Pinpoint the cell where the given text exists, returning its [x, y] midpoint coordinate. 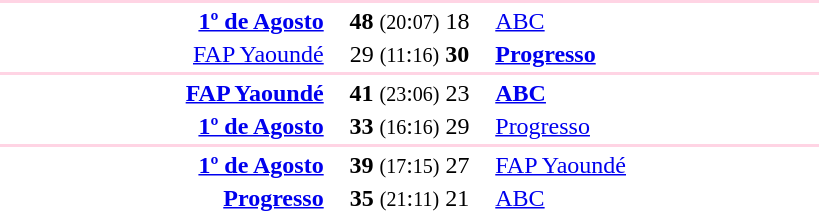
48 (20:07) 18 [410, 21]
29 (11:16) 30 [410, 54]
41 (23:06) 23 [410, 93]
33 (16:16) 29 [410, 126]
39 (17:15) 27 [410, 165]
